Capture the cell that displays the provided text and extract its (x, y) central coordinate. 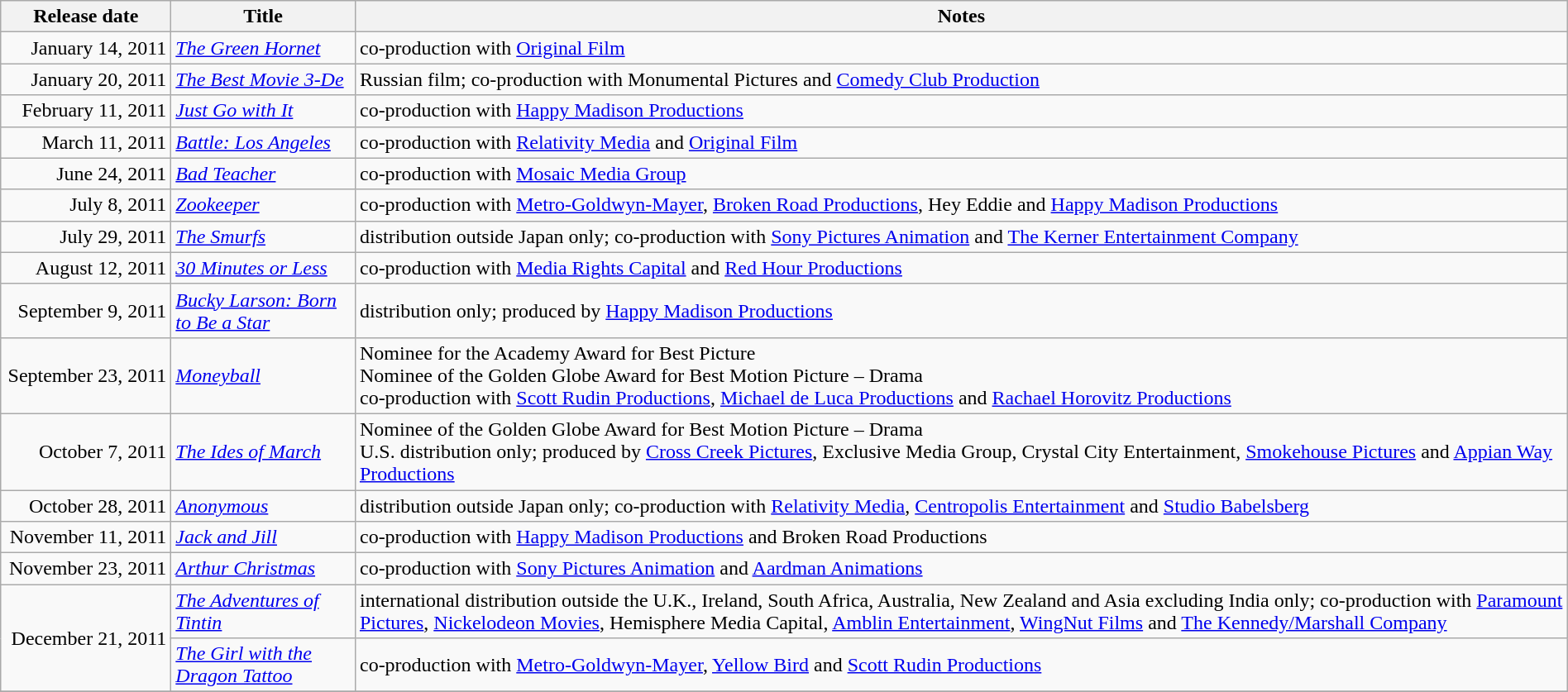
July 29, 2011 (86, 236)
30 Minutes or Less (263, 268)
October 28, 2011 (86, 505)
co-production with Happy Madison Productions and Broken Road Productions (961, 537)
co-production with Media Rights Capital and Red Hour Productions (961, 268)
Bad Teacher (263, 174)
distribution only; produced by Happy Madison Productions (961, 311)
February 11, 2011 (86, 111)
distribution outside Japan only; co-production with Sony Pictures Animation and The Kerner Entertainment Company (961, 236)
Bucky Larson: Born to Be a Star (263, 311)
co-production with Sony Pictures Animation and Aardman Animations (961, 569)
co-production with Mosaic Media Group (961, 174)
Release date (86, 17)
Just Go with It (263, 111)
co-production with Metro-Goldwyn-Mayer, Broken Road Productions, Hey Eddie and Happy Madison Productions (961, 205)
The Girl with the Dragon Tattoo (263, 665)
Zookeeper (263, 205)
June 24, 2011 (86, 174)
The Smurfs (263, 236)
Anonymous (263, 505)
co-production with Relativity Media and Original Film (961, 142)
Notes (961, 17)
Battle: Los Angeles (263, 142)
November 23, 2011 (86, 569)
co-production with Original Film (961, 48)
September 23, 2011 (86, 375)
November 11, 2011 (86, 537)
March 11, 2011 (86, 142)
co-production with Metro-Goldwyn-Mayer, Yellow Bird and Scott Rudin Productions (961, 665)
September 9, 2011 (86, 311)
co-production with Happy Madison Productions (961, 111)
January 14, 2011 (86, 48)
Jack and Jill (263, 537)
Moneyball (263, 375)
Arthur Christmas (263, 569)
August 12, 2011 (86, 268)
Title (263, 17)
distribution outside Japan only; co-production with Relativity Media, Centropolis Entertainment and Studio Babelsberg (961, 505)
Russian film; co-production with Monumental Pictures and Comedy Club Production (961, 79)
January 20, 2011 (86, 79)
The Best Movie 3-De (263, 79)
July 8, 2011 (86, 205)
The Adventures of Tintin (263, 612)
The Green Hornet (263, 48)
October 7, 2011 (86, 451)
The Ides of March (263, 451)
December 21, 2011 (86, 638)
